Provide the [x, y] coordinate of the cell's center where the given text is located.  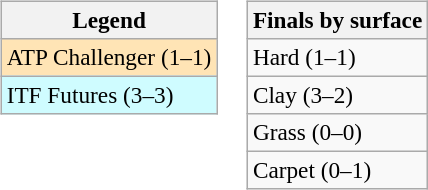
Clay (3–2) [337, 95]
Grass (0–0) [337, 133]
Hard (1–1) [337, 57]
Legend [108, 20]
ITF Futures (3–3) [108, 95]
Finals by surface [337, 20]
Carpet (0–1) [337, 171]
ATP Challenger (1–1) [108, 57]
